Capture the cell that displays the provided text and extract its [X, Y] central coordinate. 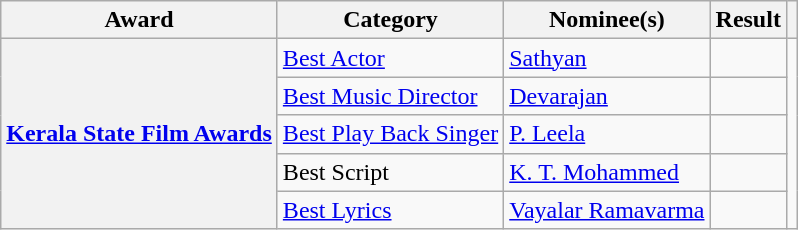
Award [140, 20]
Vayalar Ramavarma [607, 210]
Devarajan [607, 96]
Category [390, 20]
Best Play Back Singer [390, 134]
Kerala State Film Awards [140, 134]
Best Music Director [390, 96]
K. T. Mohammed [607, 172]
Best Script [390, 172]
Best Lyrics [390, 210]
Result [748, 20]
Nominee(s) [607, 20]
Best Actor [390, 58]
Sathyan [607, 58]
P. Leela [607, 134]
